Determine the [X, Y] coordinate at the center of the cell enclosing the given text.  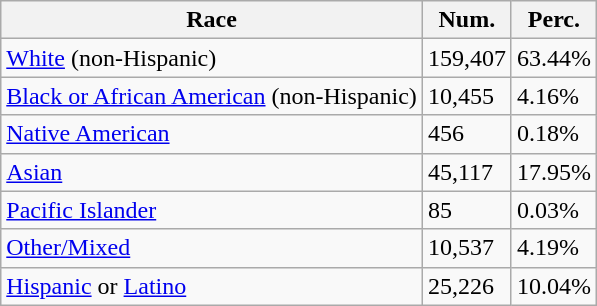
Race [212, 20]
Pacific Islander [212, 210]
Hispanic or Latino [212, 286]
Other/Mixed [212, 248]
Asian [212, 172]
0.03% [554, 210]
White (non-Hispanic) [212, 58]
Num. [466, 20]
45,117 [466, 172]
10,455 [466, 96]
4.16% [554, 96]
159,407 [466, 58]
85 [466, 210]
4.19% [554, 248]
Native American [212, 134]
0.18% [554, 134]
10.04% [554, 286]
Perc. [554, 20]
25,226 [466, 286]
17.95% [554, 172]
456 [466, 134]
Black or African American (non-Hispanic) [212, 96]
63.44% [554, 58]
10,537 [466, 248]
